Provide the (x, y) coordinate of the cell's center where the given text is located.  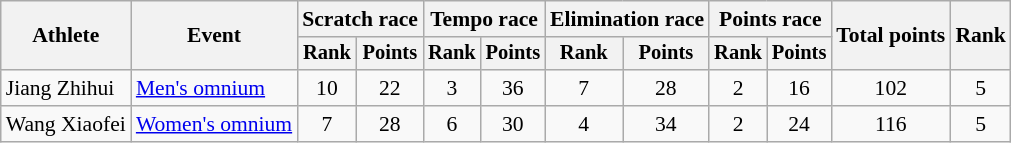
24 (799, 124)
34 (666, 124)
30 (513, 124)
Athlete (66, 36)
36 (513, 88)
3 (452, 88)
Scratch race (360, 19)
Jiang Zhihui (66, 88)
116 (890, 124)
Women's omnium (214, 124)
16 (799, 88)
Wang Xiaofei (66, 124)
6 (452, 124)
Elimination race (627, 19)
102 (890, 88)
10 (326, 88)
Event (214, 36)
Men's omnium (214, 88)
Points race (770, 19)
Total points (890, 36)
22 (390, 88)
Tempo race (484, 19)
4 (584, 124)
